For the text-containing cell, return its midpoint in [x, y] coordinate format. 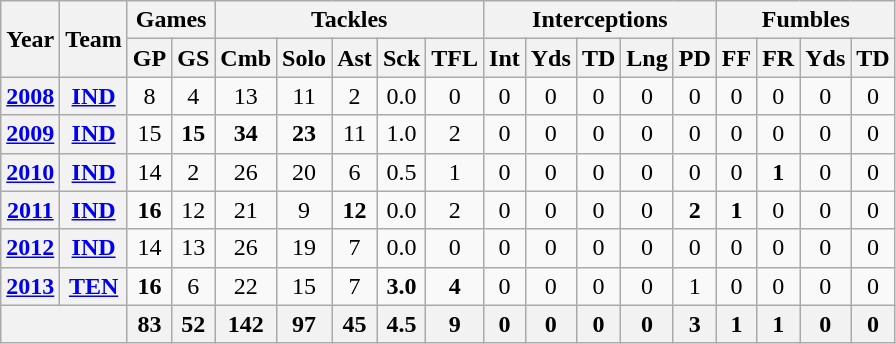
Cmb [246, 58]
GP [149, 58]
2011 [30, 210]
2008 [30, 96]
1.0 [401, 134]
Year [30, 39]
2013 [30, 286]
19 [304, 248]
4.5 [401, 324]
Ast [355, 58]
3 [694, 324]
Sck [401, 58]
22 [246, 286]
83 [149, 324]
TFL [455, 58]
TEN [94, 286]
Games [170, 20]
23 [304, 134]
FR [778, 58]
Tackles [350, 20]
52 [194, 324]
2010 [30, 172]
2009 [30, 134]
20 [304, 172]
Interceptions [600, 20]
97 [304, 324]
Team [94, 39]
PD [694, 58]
0.5 [401, 172]
2012 [30, 248]
34 [246, 134]
Fumbles [806, 20]
FF [736, 58]
45 [355, 324]
Int [505, 58]
8 [149, 96]
GS [194, 58]
142 [246, 324]
Solo [304, 58]
Lng [647, 58]
21 [246, 210]
3.0 [401, 286]
